For the text-containing cell, return its midpoint in [x, y] coordinate format. 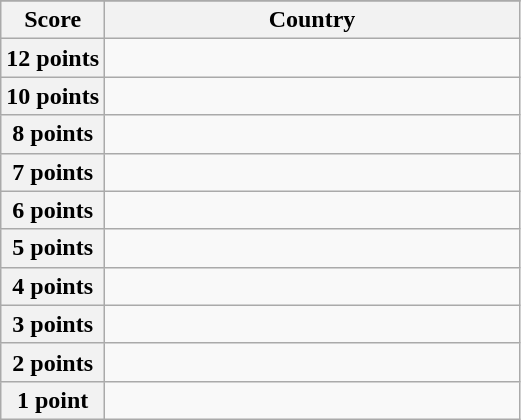
1 point [53, 400]
6 points [53, 210]
3 points [53, 324]
Country [312, 20]
8 points [53, 134]
10 points [53, 96]
5 points [53, 248]
12 points [53, 58]
2 points [53, 362]
Score [53, 20]
7 points [53, 172]
4 points [53, 286]
